Detect which cell encompasses the target text, then output its (x, y) center coordinate. 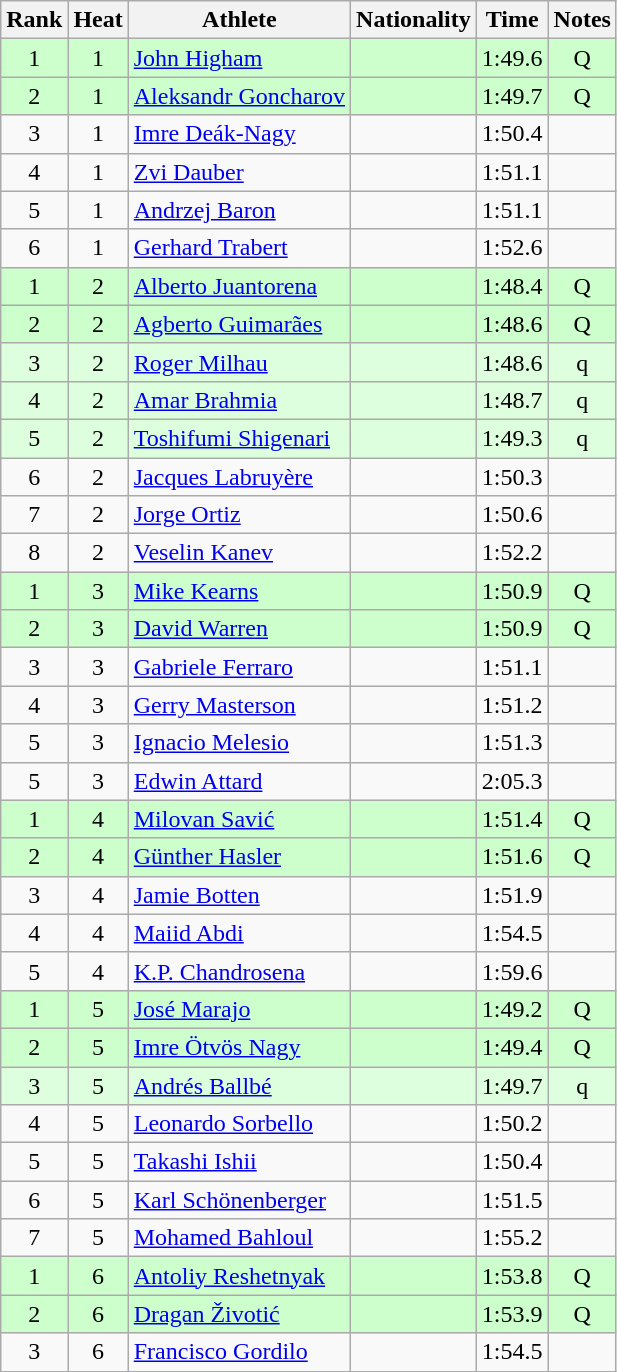
1:51.2 (512, 705)
2:05.3 (512, 781)
1:48.7 (512, 400)
1:53.9 (512, 1314)
K.P. Chandrosena (239, 971)
1:48.4 (512, 286)
1:52.2 (512, 553)
Aleksandr Goncharov (239, 96)
Jamie Botten (239, 895)
Mike Kearns (239, 591)
Toshifumi Shigenari (239, 438)
Imre Ötvös Nagy (239, 1047)
1:50.2 (512, 1124)
Dragan Životić (239, 1314)
Francisco Gordilo (239, 1352)
1:51.6 (512, 857)
Gerry Masterson (239, 705)
1:51.3 (512, 743)
Roger Milhau (239, 362)
Takashi Ishii (239, 1162)
Jacques Labruyère (239, 477)
Maiid Abdi (239, 933)
David Warren (239, 629)
1:49.3 (512, 438)
Alberto Juantorena (239, 286)
Ignacio Melesio (239, 743)
Andrés Ballbé (239, 1085)
1:49.6 (512, 58)
John Higham (239, 58)
Milovan Savić (239, 819)
Karl Schönenberger (239, 1200)
Mohamed Bahloul (239, 1238)
Athlete (239, 20)
Gabriele Ferraro (239, 667)
Andrzej Baron (239, 210)
Imre Deák-Nagy (239, 134)
1:55.2 (512, 1238)
Amar Brahmia (239, 400)
1:49.2 (512, 1009)
Heat (98, 20)
Notes (582, 20)
Veselin Kanev (239, 553)
Nationality (414, 20)
1:50.6 (512, 515)
Rank (34, 20)
José Marajo (239, 1009)
Edwin Attard (239, 781)
Gerhard Trabert (239, 248)
Agberto Guimarães (239, 324)
8 (34, 553)
1:49.4 (512, 1047)
1:51.9 (512, 895)
Zvi Dauber (239, 172)
Leonardo Sorbello (239, 1124)
Günther Hasler (239, 857)
1:51.5 (512, 1200)
1:50.3 (512, 477)
1:51.4 (512, 819)
1:52.6 (512, 248)
Jorge Ortiz (239, 515)
Time (512, 20)
1:59.6 (512, 971)
Antoliy Reshetnyak (239, 1276)
1:53.8 (512, 1276)
